From the cell containing the given text, extract its center point as [X, Y] coordinate. 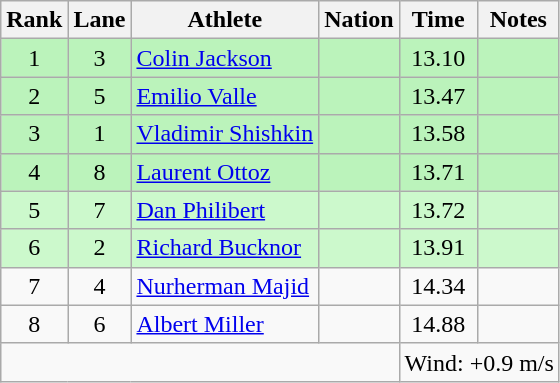
Lane [100, 20]
13.71 [438, 172]
14.34 [438, 286]
Richard Bucknor [225, 248]
Colin Jackson [225, 58]
Albert Miller [225, 324]
Laurent Ottoz [225, 172]
Dan Philibert [225, 210]
Nation [359, 20]
Notes [518, 20]
13.58 [438, 134]
Vladimir Shishkin [225, 134]
13.91 [438, 248]
13.72 [438, 210]
Emilio Valle [225, 96]
Rank [34, 20]
13.10 [438, 58]
Nurherman Majid [225, 286]
Wind: +0.9 m/s [479, 362]
13.47 [438, 96]
Time [438, 20]
Athlete [225, 20]
14.88 [438, 324]
